Pinpoint the cell where the given text exists, returning its [X, Y] midpoint coordinate. 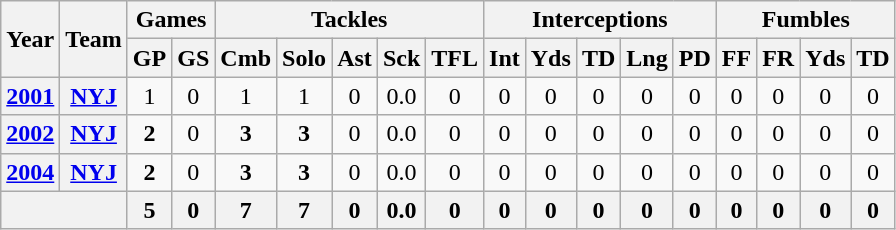
Team [94, 39]
Cmb [246, 58]
5 [149, 210]
PD [694, 58]
FR [778, 58]
Games [170, 20]
Tackles [350, 20]
2001 [30, 96]
Ast [355, 58]
2002 [30, 134]
TFL [455, 58]
2004 [30, 172]
Interceptions [600, 20]
Fumbles [806, 20]
Year [30, 39]
Solo [304, 58]
Sck [401, 58]
Lng [647, 58]
FF [736, 58]
Int [505, 58]
GP [149, 58]
GS [194, 58]
